Detect which cell encompasses the target text, then output its [X, Y] center coordinate. 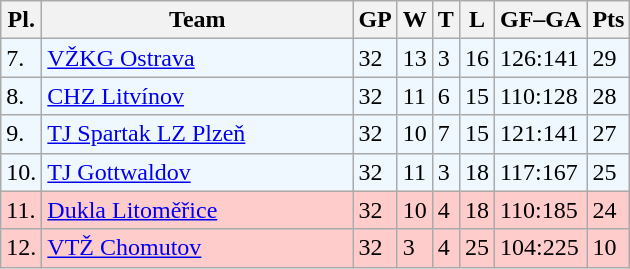
Pts [608, 20]
T [446, 20]
9. [22, 134]
27 [608, 134]
CHZ Litvínov [198, 96]
GP [375, 20]
VŽKG Ostrava [198, 58]
TJ Spartak LZ Plzeň [198, 134]
121:141 [540, 134]
110:128 [540, 96]
VTŽ Chomutov [198, 248]
7. [22, 58]
7 [446, 134]
12. [22, 248]
Pl. [22, 20]
10. [22, 172]
24 [608, 210]
29 [608, 58]
117:167 [540, 172]
126:141 [540, 58]
16 [476, 58]
8. [22, 96]
110:185 [540, 210]
W [414, 20]
TJ Gottwaldov [198, 172]
Team [198, 20]
6 [446, 96]
Dukla Litoměřice [198, 210]
11. [22, 210]
13 [414, 58]
GF–GA [540, 20]
L [476, 20]
104:225 [540, 248]
28 [608, 96]
